From the cell containing the given text, extract its center point as [x, y] coordinate. 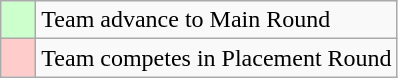
Team competes in Placement Round [216, 58]
Team advance to Main Round [216, 20]
